Extract the [x, y] coordinate from the center of the cell holding the provided text.  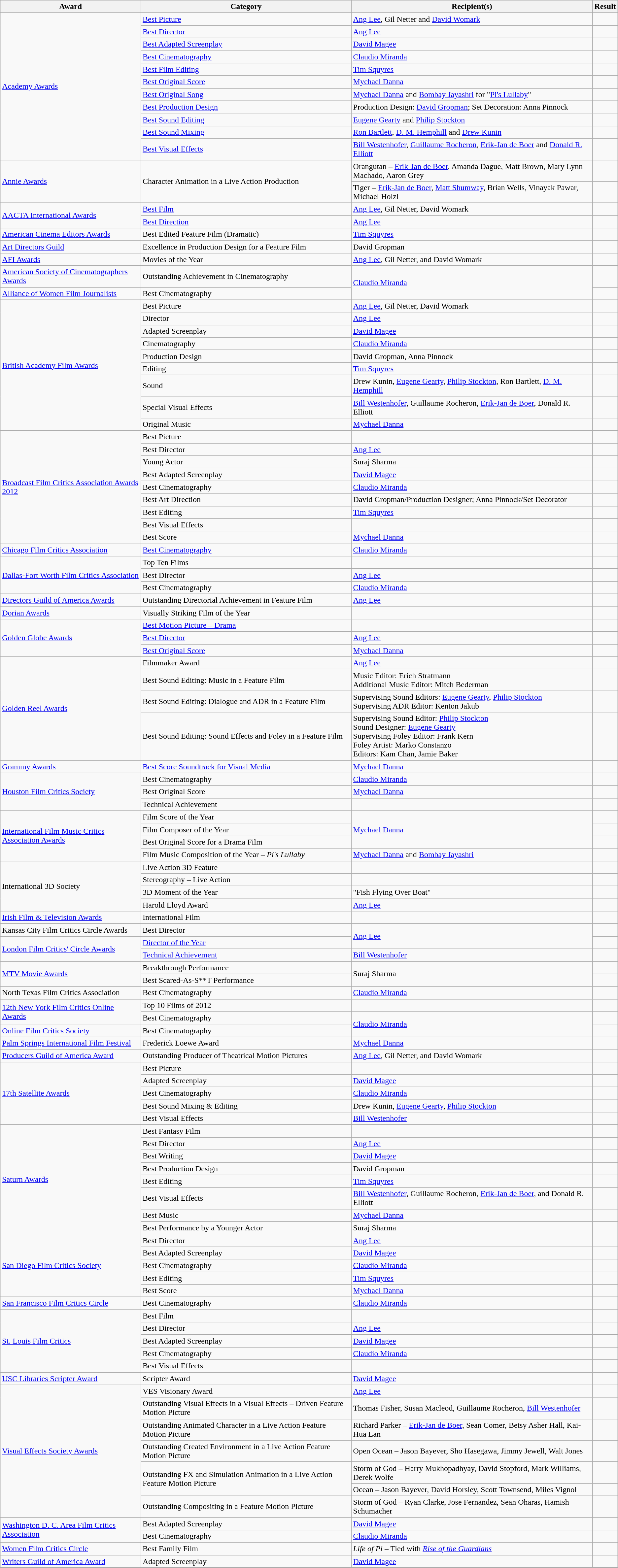
Director [246, 318]
Producers Guild of America Award [71, 1055]
Stereography – Live Action [246, 880]
Storm of God – Ryan Clarke, Jose Fernandez, Sean Oharas, Hamish Schumacher [472, 1506]
Richard Parker – Erik-Jan de Boer, Sean Comer, Betsy Asher Hall, Kai-Hua Lan [472, 1430]
Best Direction [246, 222]
Online Film Critics Society [71, 1030]
Best Fantasy Film [246, 1131]
Best Sound Mixing & Editing [246, 1106]
AACTA International Awards [71, 216]
Movies of the Year [246, 259]
"Fish Flying Over Boat" [472, 892]
Life of Pi – Tied with Rise of the Guardians [472, 1549]
Directors Guild of America Awards [71, 600]
Palm Springs International Film Festival [71, 1043]
Mychael Danna and Bombay Jayashri [472, 854]
British Academy Film Awards [71, 365]
Grammy Awards [71, 767]
Golden Globe Awards [71, 638]
Filmmaker Award [246, 663]
Orangutan – Erik-Jan de Boer, Amanda Dague, Matt Brown, Mary Lynn Machado, Aaron Grey [472, 170]
Eugene Gearty and Philip Stockton [472, 119]
AFI Awards [71, 259]
VES Visionary Award [246, 1391]
12th New York Film Critics Online Awards [71, 1012]
3D Moment of the Year [246, 892]
Production Design [246, 356]
Thomas Fisher, Susan Macleod, Guillaume Rocheron, Bill Westenhofer [472, 1408]
Director of the Year [246, 943]
Academy Awards [71, 86]
Outstanding Animated Character in a Live Action Feature Motion Picture [246, 1430]
Outstanding Visual Effects in a Visual Effects – Driven Feature Motion Picture [246, 1408]
Outstanding Compositing in a Feature Motion Picture [246, 1506]
Women Film Critics Circle [71, 1549]
Award [71, 7]
American Cinema Editors Awards [71, 234]
Best Art Direction [246, 500]
Art Directors Guild [71, 247]
Ron Bartlett, D. M. Hemphill and Drew Kunin [472, 132]
Film Music Composition of the Year – Pi's Lullaby [246, 854]
Irish Film & Television Awards [71, 917]
Best Original Song [246, 94]
Bill Westenhofer, Guillaume Rocheron, Erik-Jan de Boer, Donald R. Elliott [472, 407]
Dorian Awards [71, 613]
Chicago Film Critics Association [71, 550]
Category [246, 7]
Best Writing [246, 1156]
Storm of God – Harry Mukhopadhyay, David Stopford, Mark Williams, Derek Wolfe [472, 1473]
Outstanding Created Environment in a Live Action Feature Motion Picture [246, 1451]
International 3D Society [71, 886]
Dallas-Fort Worth Film Critics Association [71, 575]
Bill Westenhofer, Guillaume Rocheron, Erik-Jan de Boer, and Donald R. Elliott [472, 1198]
Drew Kunin, Eugene Gearty, Philip Stockton [472, 1106]
Open Ocean – Jason Bayever, Sho Hasegawa, Jimmy Jewell, Walt Jones [472, 1451]
Houston Film Critics Society [71, 792]
David Gropman, Anna Pinnock [472, 356]
Breakthrough Performance [246, 968]
Tiger – Erik-Jan de Boer, Matt Shumway, Brian Wells, Vinayak Pawar, Michael Holzl [472, 192]
London Film Critics' Circle Awards [71, 949]
Scripter Award [246, 1379]
Alliance of Women Film Journalists [71, 293]
Cinematography [246, 344]
Music Editor: Erich Stratmann Additional Music Editor: Mitch Bederman [472, 680]
Young Actor [246, 462]
Frederick Loewe Award [246, 1043]
Best Sound Editing: Music in a Feature Film [246, 680]
Best Sound Editing: Sound Effects and Foley in a Feature Film [246, 736]
St. Louis Film Critics [71, 1341]
Kansas City Film Critics Circle Awards [71, 930]
MTV Movie Awards [71, 974]
Editing [246, 369]
Saturn Awards [71, 1180]
North Texas Film Critics Association [71, 993]
Outstanding Achievement in Cinematography [246, 277]
San Diego Film Critics Society [71, 1265]
Result [605, 7]
Sound [246, 385]
Character Animation in a Live Action Production [246, 181]
17th Satellite Awards [71, 1093]
Live Action 3D Feature [246, 867]
Excellence in Production Design for a Feature Film [246, 247]
Best Sound Mixing [246, 132]
Visual Effects Society Awards [71, 1451]
Best Motion Picture – Drama [246, 625]
Outstanding Producer of Theatrical Motion Pictures [246, 1055]
Annie Awards [71, 181]
Best Family Film [246, 1549]
Best Original Score for a Drama Film [246, 842]
David Gropman/Production Designer; Anna Pinnock/Set Decorator [472, 500]
Best Score Soundtrack for Visual Media [246, 767]
Broadcast Film Critics Association Awards 2012 [71, 487]
Best Performance by a Younger Actor [246, 1228]
Best Scared-As-S**T Performance [246, 980]
Drew Kunin, Eugene Gearty, Philip Stockton, Ron Bartlett, D. M. Hemphill [472, 385]
American Society of Cinematographers Awards [71, 277]
Washington D. C. Area Film Critics Association [71, 1530]
Harold Lloyd Award [246, 905]
Supervising Sound Editors: Eugene Gearty, Philip Stockton Supervising ADR Editor: Kenton Jakub [472, 702]
Top 10 Films of 2012 [246, 1005]
Ocean – Jason Bayever, David Horsley, Scott Townsend, Miles Vignol [472, 1489]
Best Music [246, 1215]
Outstanding Directorial Achievement in Feature Film [246, 600]
Production Design: David Gropman; Set Decoration: Anna Pinnock [472, 107]
Best Sound Editing: Dialogue and ADR in a Feature Film [246, 702]
International Film [246, 917]
Special Visual Effects [246, 407]
Best Edited Feature Film (Dramatic) [246, 234]
Original Music [246, 424]
International Film Music Critics Association Awards [71, 836]
Outstanding FX and Simulation Animation in a Live Action Feature Motion Picture [246, 1479]
Best Sound Editing [246, 119]
Top Ten Films [246, 562]
Golden Reel Awards [71, 709]
USC Libraries Scripter Award [71, 1379]
Visually Striking Film of the Year [246, 613]
Best Film Editing [246, 69]
Film Composer of the Year [246, 829]
Mychael Danna and Bombay Jayashri for "Pi's Lullaby" [472, 94]
Ang Lee, Gil Netter and David Womark [472, 19]
Film Score of the Year [246, 817]
Writers Guild of America Award [71, 1561]
Recipient(s) [472, 7]
San Francisco Film Critics Circle [71, 1303]
Bill Westenhofer, Guillaume Rocheron, Erik-Jan de Boer and Donald R. Elliott [472, 149]
